Identify which cell holds the provided text, then report its (x, y) central coordinate. 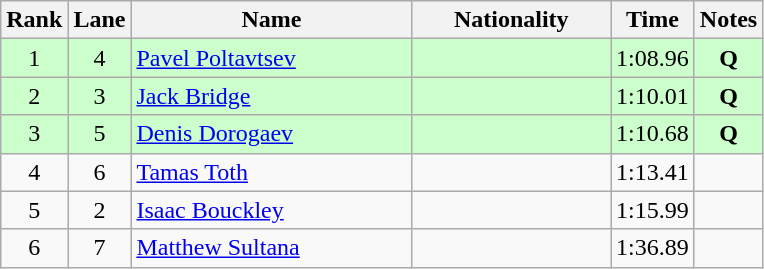
1:10.01 (653, 96)
7 (100, 248)
1:15.99 (653, 210)
Rank (34, 20)
Isaac Bouckley (272, 210)
Tamas Toth (272, 172)
Jack Bridge (272, 96)
Name (272, 20)
1:08.96 (653, 58)
1:36.89 (653, 248)
Nationality (512, 20)
1:10.68 (653, 134)
Lane (100, 20)
Denis Dorogaev (272, 134)
Time (653, 20)
Pavel Poltavtsev (272, 58)
1 (34, 58)
Matthew Sultana (272, 248)
Notes (728, 20)
1:13.41 (653, 172)
